Identify which cell holds the provided text, then report its (x, y) central coordinate. 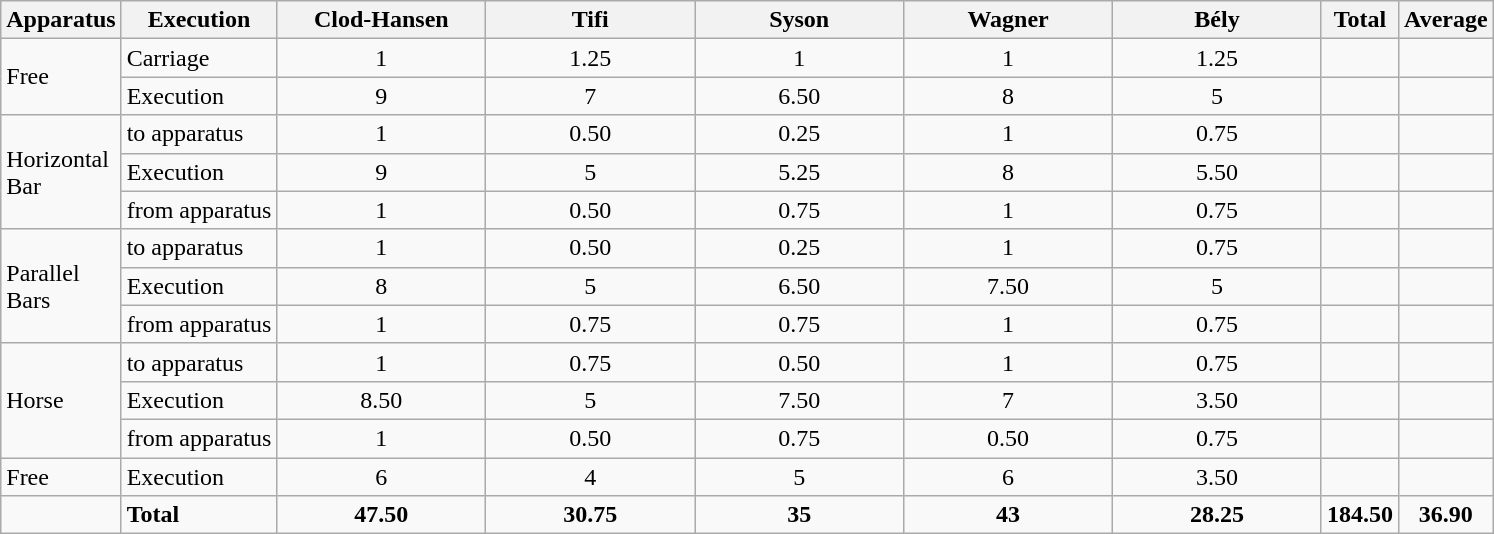
28.25 (1218, 515)
35 (800, 515)
43 (1008, 515)
Tifi (590, 20)
30.75 (590, 515)
Carriage (199, 58)
4 (590, 477)
36.90 (1446, 515)
8.50 (382, 400)
Horse (61, 400)
Bély (1218, 20)
HorizontalBar (61, 172)
5.25 (800, 172)
Clod-Hansen (382, 20)
Syson (800, 20)
Apparatus (61, 20)
47.50 (382, 515)
5.50 (1218, 172)
ParallelBars (61, 286)
Wagner (1008, 20)
184.50 (1360, 515)
Average (1446, 20)
